Return the (x, y) coordinate for the center point of the cell that contains the specified text.  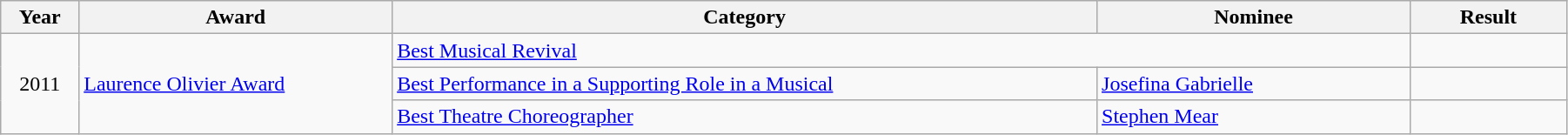
Best Performance in a Supporting Role in a Musical (745, 84)
Result (1488, 17)
Best Theatre Choreographer (745, 117)
2011 (40, 84)
Year (40, 17)
Laurence Olivier Award (236, 84)
Josefina Gabrielle (1254, 84)
Best Musical Revival (901, 51)
Award (236, 17)
Stephen Mear (1254, 117)
Nominee (1254, 17)
Category (745, 17)
